For the text-containing cell, return its midpoint in (X, Y) coordinate format. 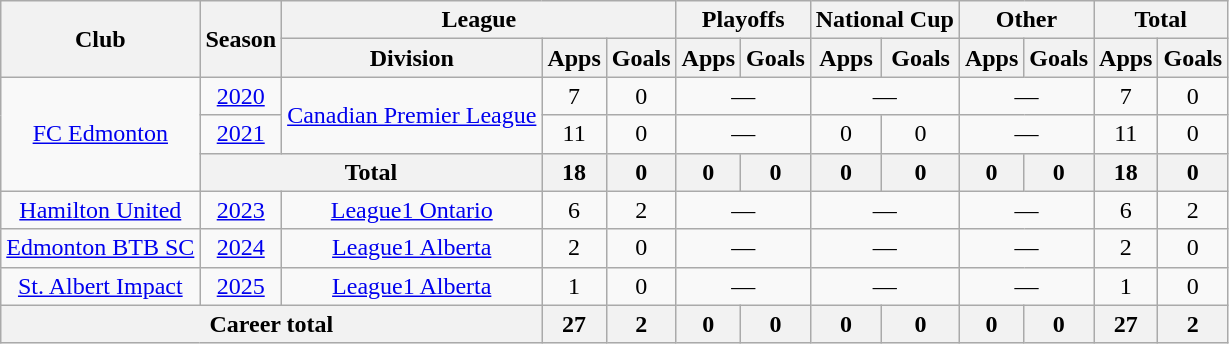
Club (100, 39)
2025 (241, 286)
Division (412, 58)
2023 (241, 210)
Career total (272, 324)
Canadian Premier League (412, 115)
National Cup (884, 20)
League1 Ontario (412, 210)
League (479, 20)
Hamilton United (100, 210)
Edmonton BTB SC (100, 248)
2024 (241, 248)
2021 (241, 134)
Season (241, 39)
Other (1026, 20)
St. Albert Impact (100, 286)
2020 (241, 96)
FC Edmonton (100, 134)
Playoffs (743, 20)
